Identify which cell holds the provided text, then report its (X, Y) central coordinate. 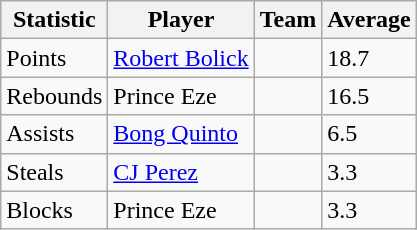
Assists (54, 134)
18.7 (370, 58)
Statistic (54, 20)
Rebounds (54, 96)
Team (288, 20)
CJ Perez (181, 172)
6.5 (370, 134)
Steals (54, 172)
16.5 (370, 96)
Bong Quinto (181, 134)
Blocks (54, 210)
Player (181, 20)
Average (370, 20)
Robert Bolick (181, 58)
Points (54, 58)
